Return [x, y] of the center of cell containing provided text 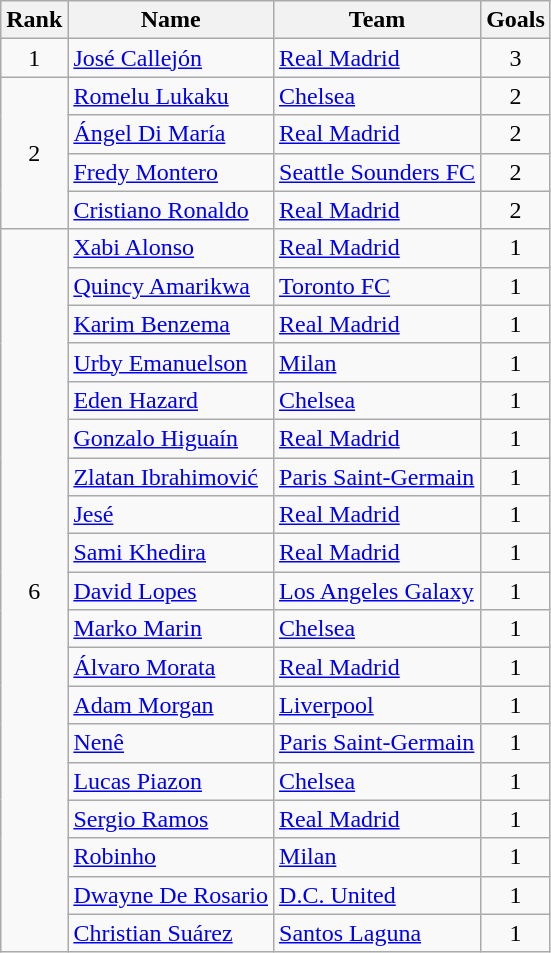
3 [516, 58]
Lucas Piazon [171, 781]
Liverpool [378, 705]
Karim Benzema [171, 324]
Fredy Montero [171, 172]
Jesé [171, 515]
Ángel Di María [171, 134]
José Callejón [171, 58]
6 [34, 590]
Gonzalo Higuaín [171, 438]
Los Angeles Galaxy [378, 591]
Quincy Amarikwa [171, 286]
Xabi Alonso [171, 248]
Sami Khedira [171, 553]
Rank [34, 20]
Romelu Lukaku [171, 96]
Álvaro Morata [171, 667]
D.C. United [378, 895]
Marko Marin [171, 629]
Seattle Sounders FC [378, 172]
Nenê [171, 743]
Sergio Ramos [171, 819]
Team [378, 20]
Toronto FC [378, 286]
Zlatan Ibrahimović [171, 477]
Adam Morgan [171, 705]
Urby Emanuelson [171, 362]
Cristiano Ronaldo [171, 210]
Goals [516, 20]
Eden Hazard [171, 400]
Dwayne De Rosario [171, 895]
Name [171, 20]
Robinho [171, 857]
Santos Laguna [378, 933]
David Lopes [171, 591]
Christian Suárez [171, 933]
